Provide the (x, y) coordinate of the cell's center where the given text is located.  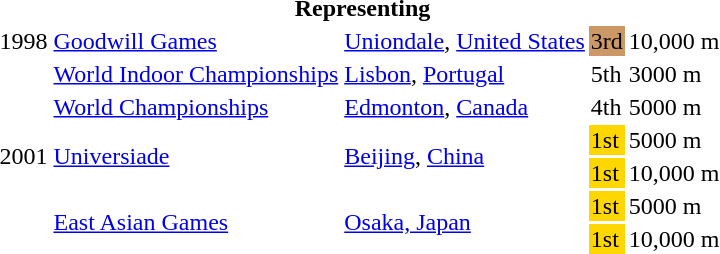
4th (606, 107)
5th (606, 74)
World Indoor Championships (196, 74)
3rd (606, 41)
World Championships (196, 107)
Lisbon, Portugal (465, 74)
Uniondale, United States (465, 41)
Universiade (196, 156)
Edmonton, Canada (465, 107)
Osaka, Japan (465, 222)
Goodwill Games (196, 41)
Beijing, China (465, 156)
East Asian Games (196, 222)
